Capture the cell that displays the provided text and extract its [X, Y] central coordinate. 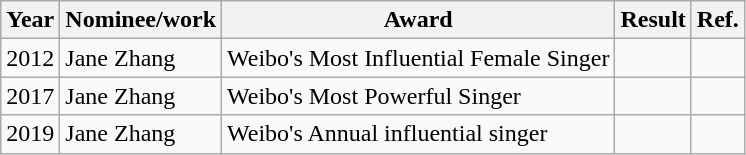
Result [653, 20]
Weibo's Most Powerful Singer [418, 96]
Weibo's Most Influential Female Singer [418, 58]
Weibo's Annual influential singer [418, 134]
2019 [30, 134]
Year [30, 20]
2012 [30, 58]
Ref. [718, 20]
Award [418, 20]
Nominee/work [141, 20]
2017 [30, 96]
